For the text-containing cell, return its midpoint in (x, y) coordinate format. 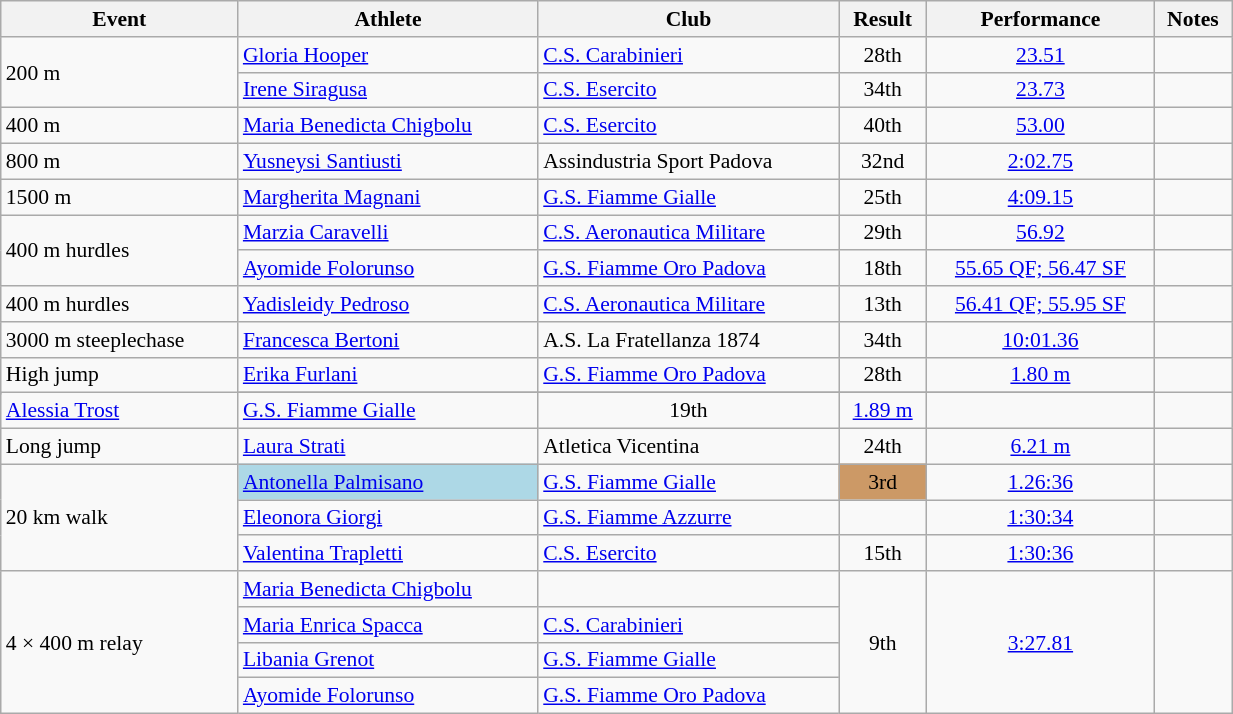
2:02.75 (1040, 162)
Result (883, 19)
Yadisleidy Pedroso (388, 304)
1500 m (120, 197)
10:01.36 (1040, 340)
3000 m steeplechase (120, 340)
Gloria Hooper (388, 55)
24th (883, 447)
Francesca Bertoni (388, 340)
1.80 m (1040, 375)
Antonella Palmisano (388, 482)
1.26:36 (1040, 482)
1:30:36 (1040, 554)
Performance (1040, 19)
23.73 (1040, 90)
Athlete (388, 19)
Libania Grenot (388, 660)
1.89 m (883, 411)
Laura Strati (388, 447)
Erika Furlani (388, 375)
High jump (120, 375)
Long jump (120, 447)
1:30:34 (1040, 518)
40th (883, 126)
800 m (120, 162)
Club (688, 19)
18th (883, 269)
Marzia Caravelli (388, 233)
Assindustria Sport Padova (688, 162)
4 × 400 m relay (120, 642)
Irene Siragusa (388, 90)
56.92 (1040, 233)
15th (883, 554)
3rd (883, 482)
3:27.81 (1040, 642)
6.21 m (1040, 447)
53.00 (1040, 126)
Event (120, 19)
32nd (883, 162)
400 m (120, 126)
Margherita Magnani (388, 197)
Eleonora Giorgi (388, 518)
20 km walk (120, 518)
G.S. Fiamme Azzurre (688, 518)
Atletica Vicentina (688, 447)
Notes (1193, 19)
Valentina Trapletti (388, 554)
A.S. La Fratellanza 1874 (688, 340)
Maria Enrica Spacca (388, 625)
55.65 QF; 56.47 SF (1040, 269)
Yusneysi Santiusti (388, 162)
29th (883, 233)
9th (883, 642)
Alessia Trost (120, 411)
19th (688, 411)
200 m (120, 72)
23.51 (1040, 55)
4:09.15 (1040, 197)
25th (883, 197)
13th (883, 304)
56.41 QF; 55.95 SF (1040, 304)
